Detect which cell encompasses the target text, then output its [x, y] center coordinate. 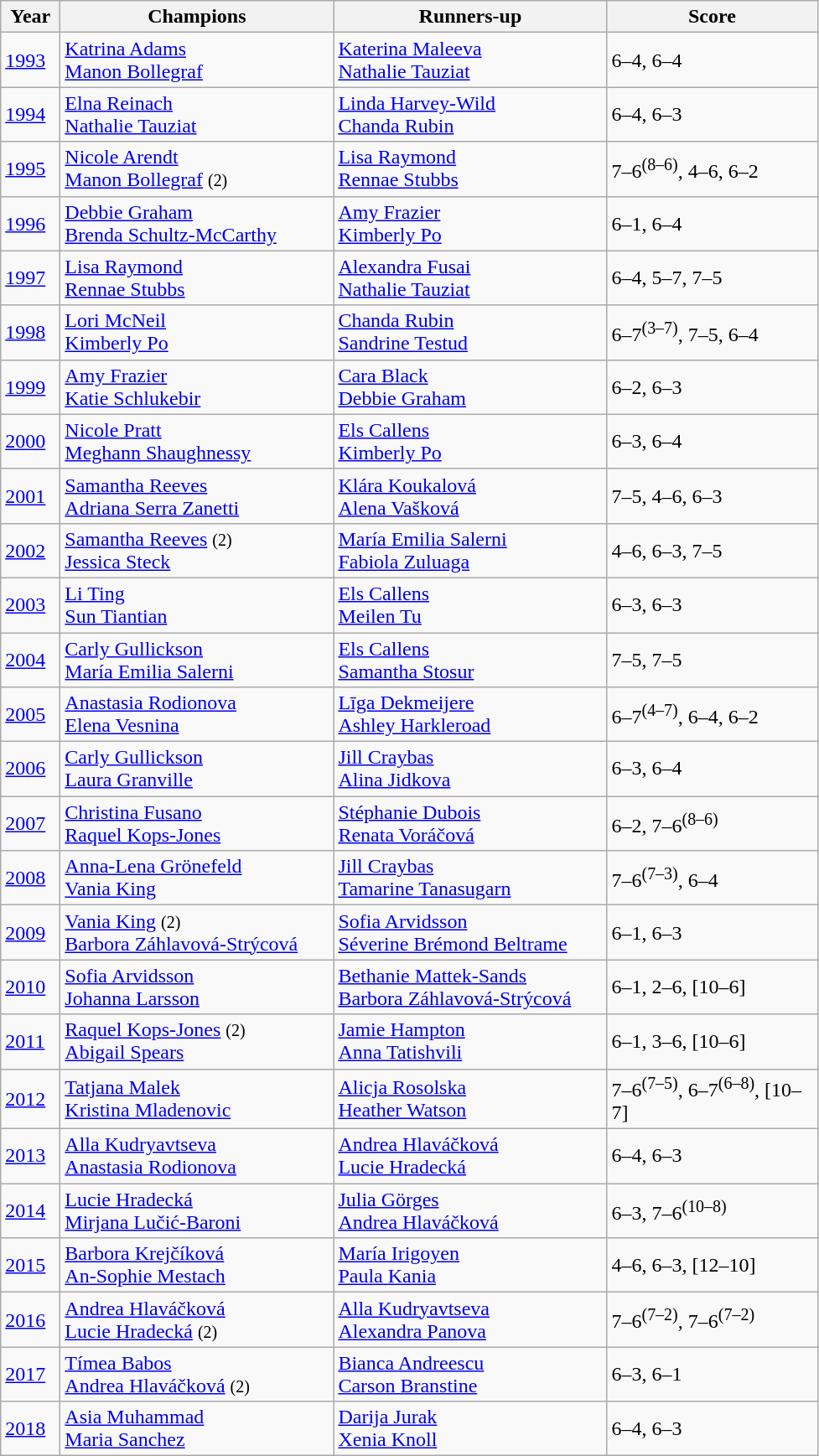
María Irigoyen Paula Kania [470, 1266]
4–6, 6–3, [12–10] [713, 1266]
Runners-up [470, 17]
2007 [30, 823]
7–5, 4–6, 6–3 [713, 496]
Christina Fusano Raquel Kops-Jones [197, 823]
Vania King (2) Barbora Záhlavová-Strýcová [197, 932]
Bianca Andreescu Carson Branstine [470, 1375]
Nicole Pratt Meghann Shaughnessy [197, 441]
Barbora Krejčíková An-Sophie Mestach [197, 1266]
Andrea Hlaváčková Lucie Hradecká (2) [197, 1319]
Bethanie Mattek-Sands Barbora Záhlavová-Strýcová [470, 987]
Jill Craybas Alina Jidkova [470, 769]
2016 [30, 1319]
2015 [30, 1266]
Els Callens Samantha Stosur [470, 659]
2012 [30, 1099]
6–1, 2–6, [10–6] [713, 987]
Stéphanie Dubois Renata Voráčová [470, 823]
Anastasia Rodionova Elena Vesnina [197, 714]
Elna Reinach Nathalie Tauziat [197, 114]
Katrina Adams Manon Bollegraf [197, 60]
Tatjana Malek Kristina Mladenovic [197, 1099]
Year [30, 17]
2011 [30, 1041]
2009 [30, 932]
Tímea Babos Andrea Hlaváčková (2) [197, 1375]
Jamie Hampton Anna Tatishvili [470, 1041]
2013 [30, 1157]
7–6(8–6), 4–6, 6–2 [713, 169]
1998 [30, 332]
6–2, 6–3 [713, 387]
2010 [30, 987]
6–7(3–7), 7–5, 6–4 [713, 332]
Cara Black Debbie Graham [470, 387]
María Emilia Salerni Fabiola Zuluaga [470, 550]
1999 [30, 387]
Li Ting Sun Tiantian [197, 605]
Alexandra Fusai Nathalie Tauziat [470, 278]
Sofia Arvidsson Johanna Larsson [197, 987]
2001 [30, 496]
6–3, 6–3 [713, 605]
Debbie Graham Brenda Schultz-McCarthy [197, 223]
Samantha Reeves Adriana Serra Zanetti [197, 496]
1996 [30, 223]
Samantha Reeves (2) Jessica Steck [197, 550]
Sofia Arvidsson Séverine Brémond Beltrame [470, 932]
Jill Craybas Tamarine Tanasugarn [470, 878]
Alicja Rosolska Heather Watson [470, 1099]
6–4, 6–4 [713, 60]
Champions [197, 17]
1994 [30, 114]
6–1, 6–4 [713, 223]
Els Callens Kimberly Po [470, 441]
2004 [30, 659]
2003 [30, 605]
6–7(4–7), 6–4, 6–2 [713, 714]
6–4, 5–7, 7–5 [713, 278]
2000 [30, 441]
Nicole Arendt Manon Bollegraf (2) [197, 169]
2014 [30, 1210]
6–3, 7–6(10–8) [713, 1210]
Julia Görges Andrea Hlaváčková [470, 1210]
Asia Muhammad Maria Sanchez [197, 1428]
Alla Kudryavtseva Alexandra Panova [470, 1319]
2008 [30, 878]
7–6(7–5), 6–7(6–8), [10–7] [713, 1099]
Chanda Rubin Sandrine Testud [470, 332]
6–2, 7–6(8–6) [713, 823]
2002 [30, 550]
Amy Frazier Kimberly Po [470, 223]
6–3, 6–1 [713, 1375]
2018 [30, 1428]
1993 [30, 60]
Linda Harvey-Wild Chanda Rubin [470, 114]
Els Callens Meilen Tu [470, 605]
7–6(7–3), 6–4 [713, 878]
6–1, 6–3 [713, 932]
Lori McNeil Kimberly Po [197, 332]
1997 [30, 278]
Andrea Hlaváčková Lucie Hradecká [470, 1157]
Score [713, 17]
Lucie Hradecká Mirjana Lučić-Baroni [197, 1210]
7–6(7–2), 7–6(7–2) [713, 1319]
Carly Gullickson Laura Granville [197, 769]
2017 [30, 1375]
Darija Jurak Xenia Knoll [470, 1428]
Anna-Lena Grönefeld Vania King [197, 878]
Carly Gullickson María Emilia Salerni [197, 659]
Raquel Kops-Jones (2) Abigail Spears [197, 1041]
Katerina Maleeva Nathalie Tauziat [470, 60]
1995 [30, 169]
7–5, 7–5 [713, 659]
4–6, 6–3, 7–5 [713, 550]
6–1, 3–6, [10–6] [713, 1041]
Alla Kudryavtseva Anastasia Rodionova [197, 1157]
2005 [30, 714]
Klára Koukalová Alena Vašková [470, 496]
Amy Frazier Katie Schlukebir [197, 387]
Līga Dekmeijere Ashley Harkleroad [470, 714]
2006 [30, 769]
